Provide the (X, Y) coordinate of the cell's center where the given text is located.  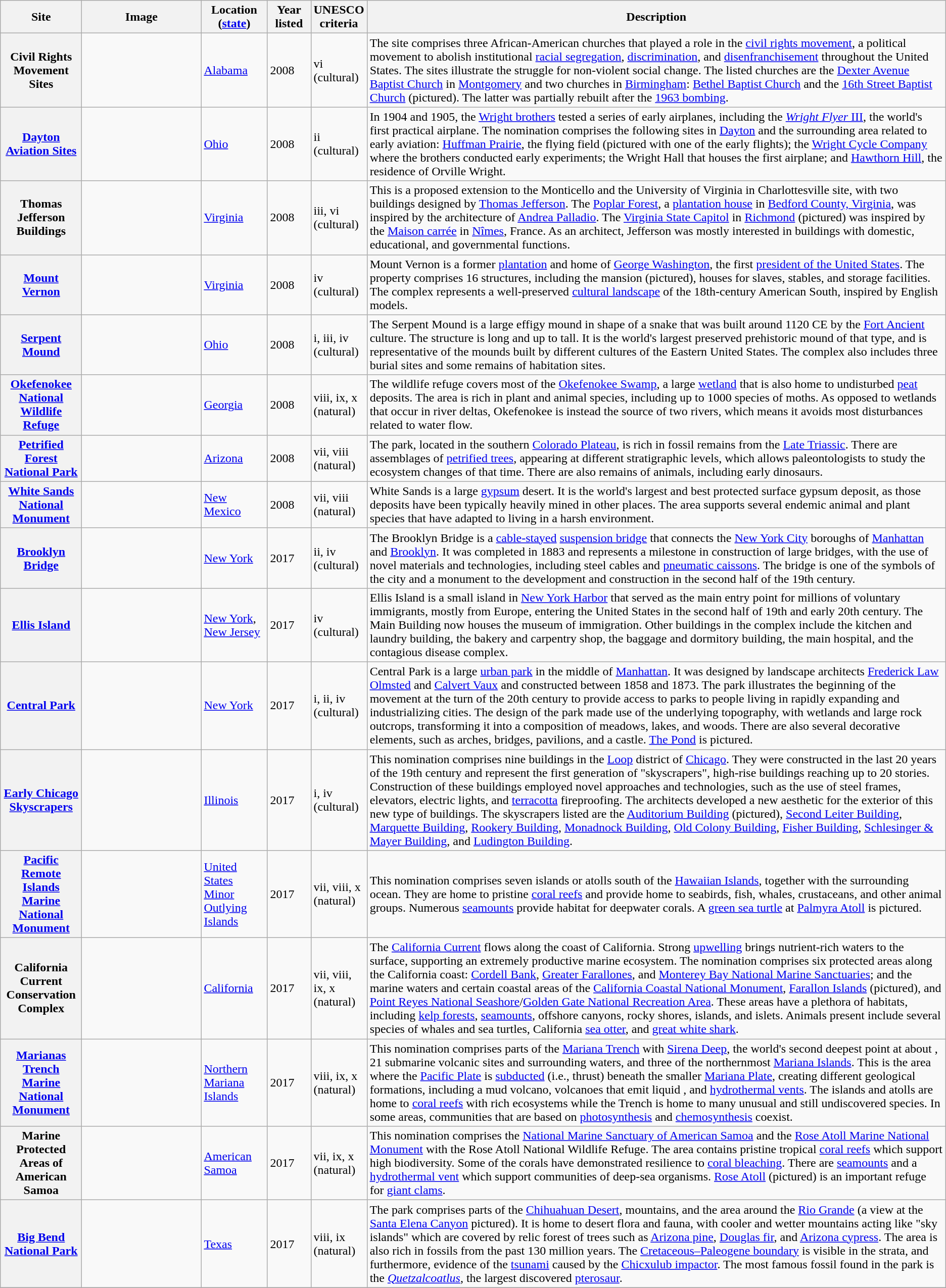
Mount Vernon (41, 285)
Description (656, 17)
New York, New Jersey (234, 625)
iii, vi (cultural) (339, 218)
Georgia (234, 405)
ii, iv (cultural) (339, 558)
California (234, 988)
Illinois (234, 800)
viii, ix (natural) (339, 1244)
Petrified Forest National Park (41, 458)
i, iii, iv (cultural) (339, 344)
Brooklyn Bridge (41, 558)
Year listed (289, 17)
vii, viii, ix, x (natural) (339, 988)
Big Bend National Park (41, 1244)
Arizona (234, 458)
Ellis Island (41, 625)
vii, viii, x (natural) (339, 894)
White Sands National Monument (41, 505)
New Mexico (234, 505)
Okefenokee National Wildlife Refuge (41, 405)
ii (cultural) (339, 144)
Northern Mariana Islands (234, 1083)
i, ii, iv (cultural) (339, 705)
Thomas Jefferson Buildings (41, 218)
vi (cultural) (339, 70)
Image (141, 17)
i, iv (cultural) (339, 800)
Pacific Remote Islands Marine National Monument (41, 894)
California Current Conservation Complex (41, 988)
Central Park (41, 705)
Texas (234, 1244)
Marine Protected Areas of American Samoa (41, 1163)
Early Chicago Skyscrapers (41, 800)
Marianas Trench Marine National Monument (41, 1083)
vii, ix, x (natural) (339, 1163)
Dayton Aviation Sites (41, 144)
American Samoa (234, 1163)
United States Minor Outlying Islands (234, 894)
Location (state) (234, 17)
Civil Rights Movement Sites (41, 70)
Serpent Mound (41, 344)
UNESCO criteria (339, 17)
Site (41, 17)
Alabama (234, 70)
